Scan for the cell matching the given text and deliver its (x, y) coordinate at center. 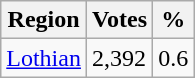
0.6 (174, 58)
2,392 (119, 58)
% (174, 20)
Region (44, 20)
Votes (119, 20)
Lothian (44, 58)
